Identify which cell holds the provided text, then report its [x, y] central coordinate. 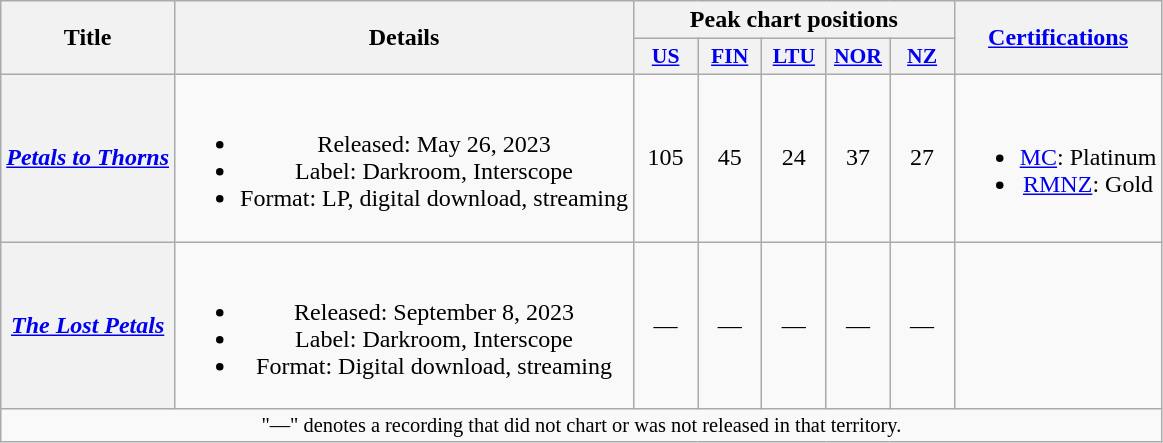
LTU [794, 57]
Released: May 26, 2023Label: Darkroom, InterscopeFormat: LP, digital download, streaming [404, 158]
MC: PlatinumRMNZ: Gold [1058, 158]
FIN [730, 57]
The Lost Petals [88, 326]
Title [88, 38]
37 [858, 158]
27 [922, 158]
105 [666, 158]
24 [794, 158]
US [666, 57]
Released: September 8, 2023Label: Darkroom, InterscopeFormat: Digital download, streaming [404, 326]
NOR [858, 57]
Certifications [1058, 38]
"—" denotes a recording that did not chart or was not released in that territory. [582, 426]
NZ [922, 57]
Petals to Thorns [88, 158]
Details [404, 38]
Peak chart positions [794, 20]
45 [730, 158]
